Identify which cell holds the provided text, then report its (X, Y) central coordinate. 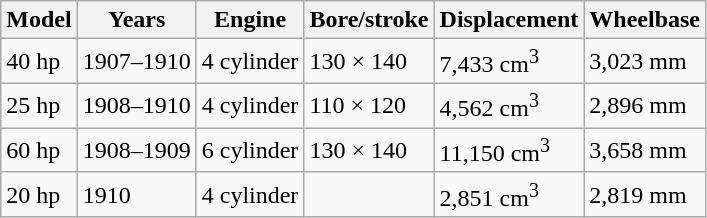
Model (39, 20)
Engine (250, 20)
20 hp (39, 194)
60 hp (39, 150)
Bore/stroke (369, 20)
110 × 120 (369, 106)
40 hp (39, 62)
1910 (136, 194)
3,023 mm (645, 62)
2,819 mm (645, 194)
Years (136, 20)
6 cylinder (250, 150)
11,150 cm3 (509, 150)
3,658 mm (645, 150)
2,896 mm (645, 106)
2,851 cm3 (509, 194)
Wheelbase (645, 20)
1908–1909 (136, 150)
Displacement (509, 20)
4,562 cm3 (509, 106)
25 hp (39, 106)
1908–1910 (136, 106)
7,433 cm3 (509, 62)
1907–1910 (136, 62)
